Output the (X, Y) coordinate of the center of the cell containing the given text.  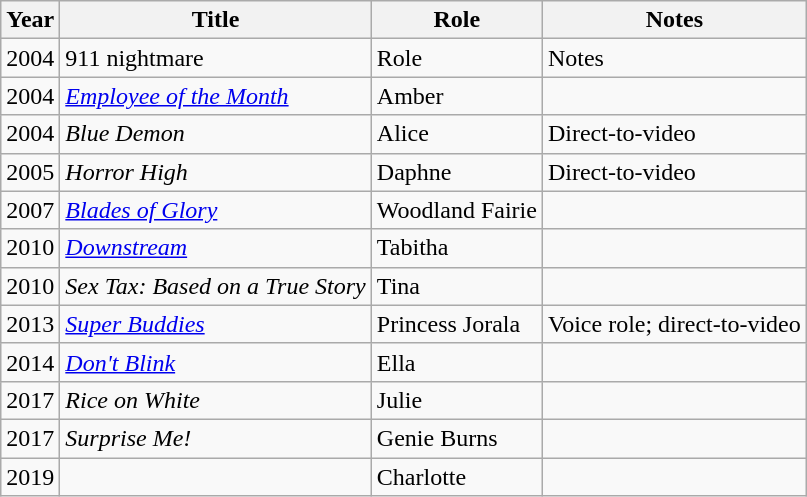
2019 (30, 477)
Rice on White (216, 400)
911 nightmare (216, 58)
Downstream (216, 248)
Employee of the Month (216, 96)
Blades of Glory (216, 210)
2005 (30, 172)
Woodland Fairie (456, 210)
Tabitha (456, 248)
Super Buddies (216, 324)
Horror High (216, 172)
2007 (30, 210)
Title (216, 20)
Charlotte (456, 477)
Julie (456, 400)
Year (30, 20)
Alice (456, 134)
Tina (456, 286)
Amber (456, 96)
Surprise Me! (216, 438)
2013 (30, 324)
Ella (456, 362)
2014 (30, 362)
Genie Burns (456, 438)
Sex Tax: Based on a True Story (216, 286)
Don't Blink (216, 362)
Voice role; direct-to-video (674, 324)
Princess Jorala (456, 324)
Blue Demon (216, 134)
Daphne (456, 172)
